From the cell containing the given text, extract its center point as [X, Y] coordinate. 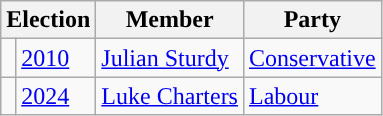
2010 [56, 58]
Party [312, 20]
Luke Charters [170, 96]
Member [170, 20]
2024 [56, 96]
Conservative [312, 58]
Election [48, 20]
Labour [312, 96]
Julian Sturdy [170, 58]
